Search for the cell housing the specified text and yield its [X, Y] center coordinate. 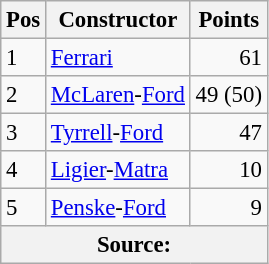
Source: [134, 245]
5 [24, 208]
47 [228, 133]
1 [24, 58]
Constructor [118, 20]
61 [228, 58]
49 (50) [228, 95]
Pos [24, 20]
9 [228, 208]
3 [24, 133]
Points [228, 20]
Tyrrell-Ford [118, 133]
McLaren-Ford [118, 95]
2 [24, 95]
4 [24, 170]
10 [228, 170]
Penske-Ford [118, 208]
Ligier-Matra [118, 170]
Ferrari [118, 58]
